Find where the given text appears and provide that cell's center as (x, y) coordinate. 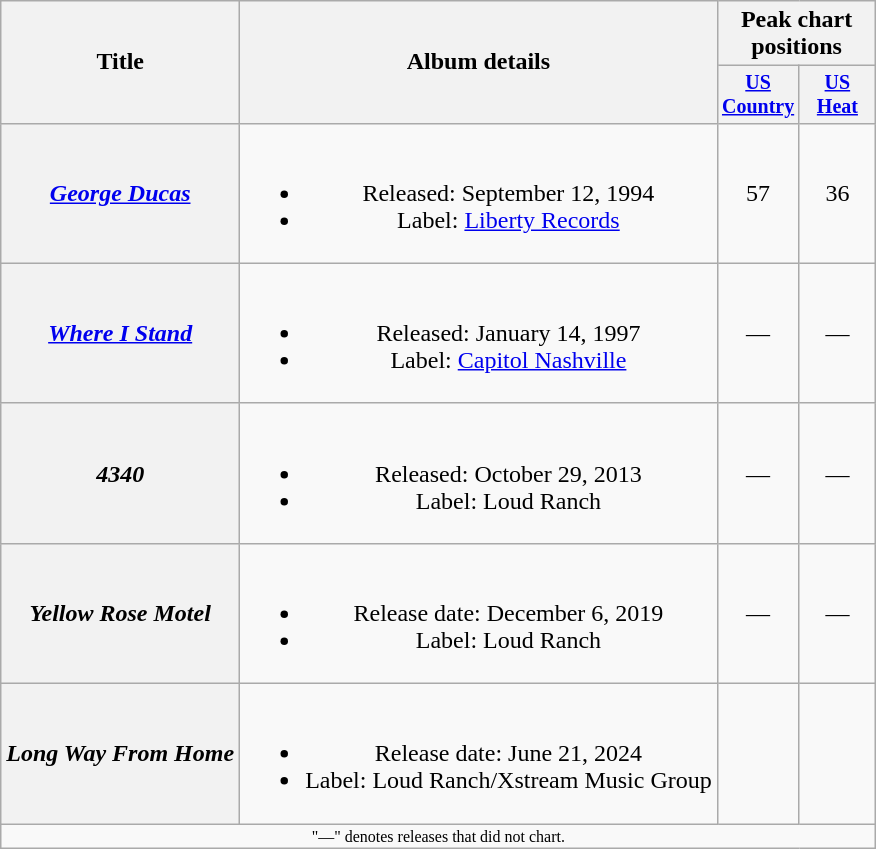
Released: October 29, 2013Label: Loud Ranch (479, 473)
Released: September 12, 1994Label: Liberty Records (479, 193)
Title (120, 62)
Release date: December 6, 2019Label: Loud Ranch (479, 613)
Release date: June 21, 2024Label: Loud Ranch/Xstream Music Group (479, 754)
Peak chartpositions (796, 34)
Where I Stand (120, 333)
36 (838, 193)
"—" denotes releases that did not chart. (438, 836)
US Country (758, 94)
Long Way From Home (120, 754)
George Ducas (120, 193)
Released: January 14, 1997Label: Capitol Nashville (479, 333)
US Heat (838, 94)
Yellow Rose Motel (120, 613)
4340 (120, 473)
Album details (479, 62)
57 (758, 193)
